Output the [x, y] coordinate of the center of the cell containing the given text.  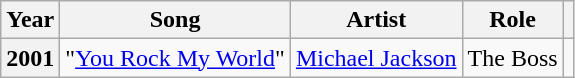
2001 [30, 58]
Michael Jackson [376, 58]
Year [30, 20]
Role [512, 20]
"You Rock My World" [176, 58]
The Boss [512, 58]
Artist [376, 20]
Song [176, 20]
